Return the [X, Y] coordinate for the center point of the cell that contains the specified text.  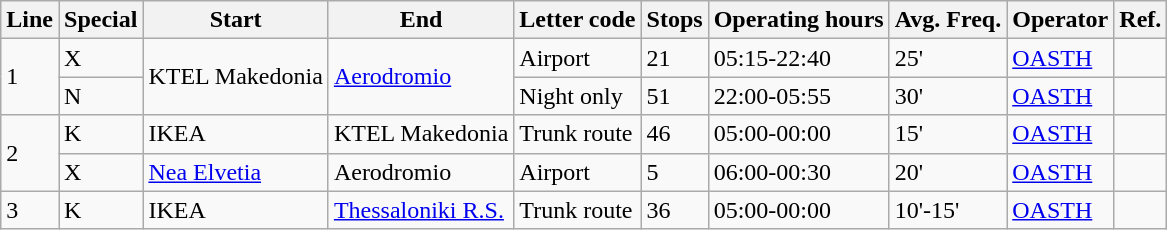
Stops [674, 20]
25' [948, 58]
21 [674, 58]
Night only [578, 96]
2 [30, 153]
Ref. [1140, 20]
Special [100, 20]
51 [674, 96]
1 [30, 77]
End [420, 20]
Operating hours [798, 20]
30' [948, 96]
Operator [1060, 20]
15' [948, 134]
20' [948, 172]
3 [30, 210]
06:00-00:30 [798, 172]
Line [30, 20]
5 [674, 172]
Thessaloniki R.S. [420, 210]
Start [236, 20]
36 [674, 210]
N [100, 96]
05:15-22:40 [798, 58]
22:00-05:55 [798, 96]
Avg. Freq. [948, 20]
Nea Elvetia [236, 172]
46 [674, 134]
10'-15' [948, 210]
Letter code [578, 20]
